Detect which cell encompasses the target text, then output its [x, y] center coordinate. 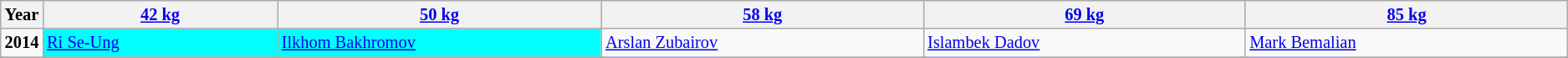
2014 [22, 43]
42 kg [161, 14]
Ilkhom Bakhromov [440, 43]
85 kg [1407, 14]
Islambek Dadov [1084, 43]
Ri Se-Ung [161, 43]
Mark Bemalian [1407, 43]
Arslan Zubairov [763, 43]
58 kg [763, 14]
50 kg [440, 14]
Year [22, 14]
69 kg [1084, 14]
